Capture the cell that displays the provided text and extract its (X, Y) central coordinate. 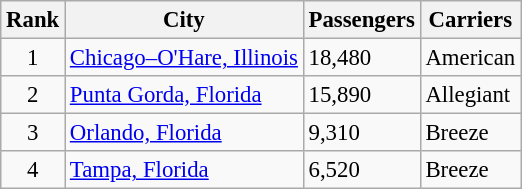
4 (33, 170)
Tampa, Florida (184, 170)
American (470, 58)
9,310 (362, 133)
Passengers (362, 20)
Rank (33, 20)
Carriers (470, 20)
Allegiant (470, 95)
18,480 (362, 58)
6,520 (362, 170)
2 (33, 95)
Chicago–O'Hare, Illinois (184, 58)
City (184, 20)
Orlando, Florida (184, 133)
1 (33, 58)
3 (33, 133)
Punta Gorda, Florida (184, 95)
15,890 (362, 95)
